Extract the (X, Y) coordinate from the center of the cell holding the provided text.  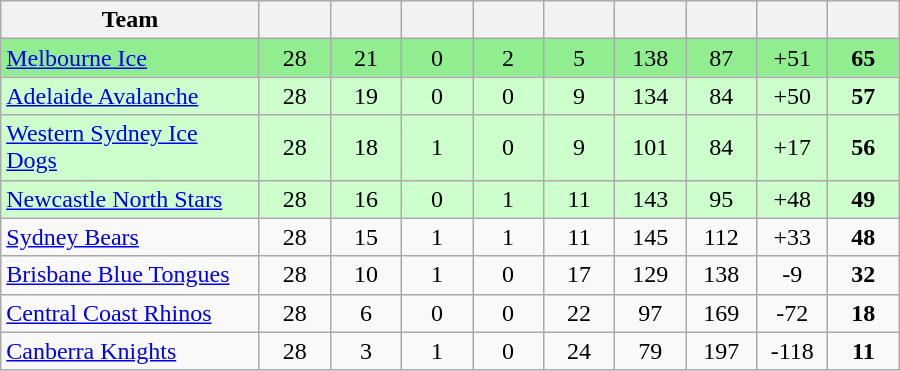
5 (580, 58)
48 (864, 237)
-72 (792, 313)
87 (722, 58)
101 (650, 148)
Newcastle North Stars (130, 199)
6 (366, 313)
15 (366, 237)
2 (508, 58)
+50 (792, 96)
Brisbane Blue Tongues (130, 275)
Central Coast Rhinos (130, 313)
10 (366, 275)
3 (366, 351)
17 (580, 275)
134 (650, 96)
97 (650, 313)
+51 (792, 58)
57 (864, 96)
-9 (792, 275)
95 (722, 199)
21 (366, 58)
Canberra Knights (130, 351)
Team (130, 20)
Western Sydney Ice Dogs (130, 148)
Melbourne Ice (130, 58)
197 (722, 351)
-118 (792, 351)
129 (650, 275)
143 (650, 199)
56 (864, 148)
49 (864, 199)
145 (650, 237)
169 (722, 313)
32 (864, 275)
112 (722, 237)
+33 (792, 237)
19 (366, 96)
Sydney Bears (130, 237)
65 (864, 58)
22 (580, 313)
Adelaide Avalanche (130, 96)
79 (650, 351)
24 (580, 351)
+48 (792, 199)
16 (366, 199)
+17 (792, 148)
